For the text-containing cell, return its midpoint in [x, y] coordinate format. 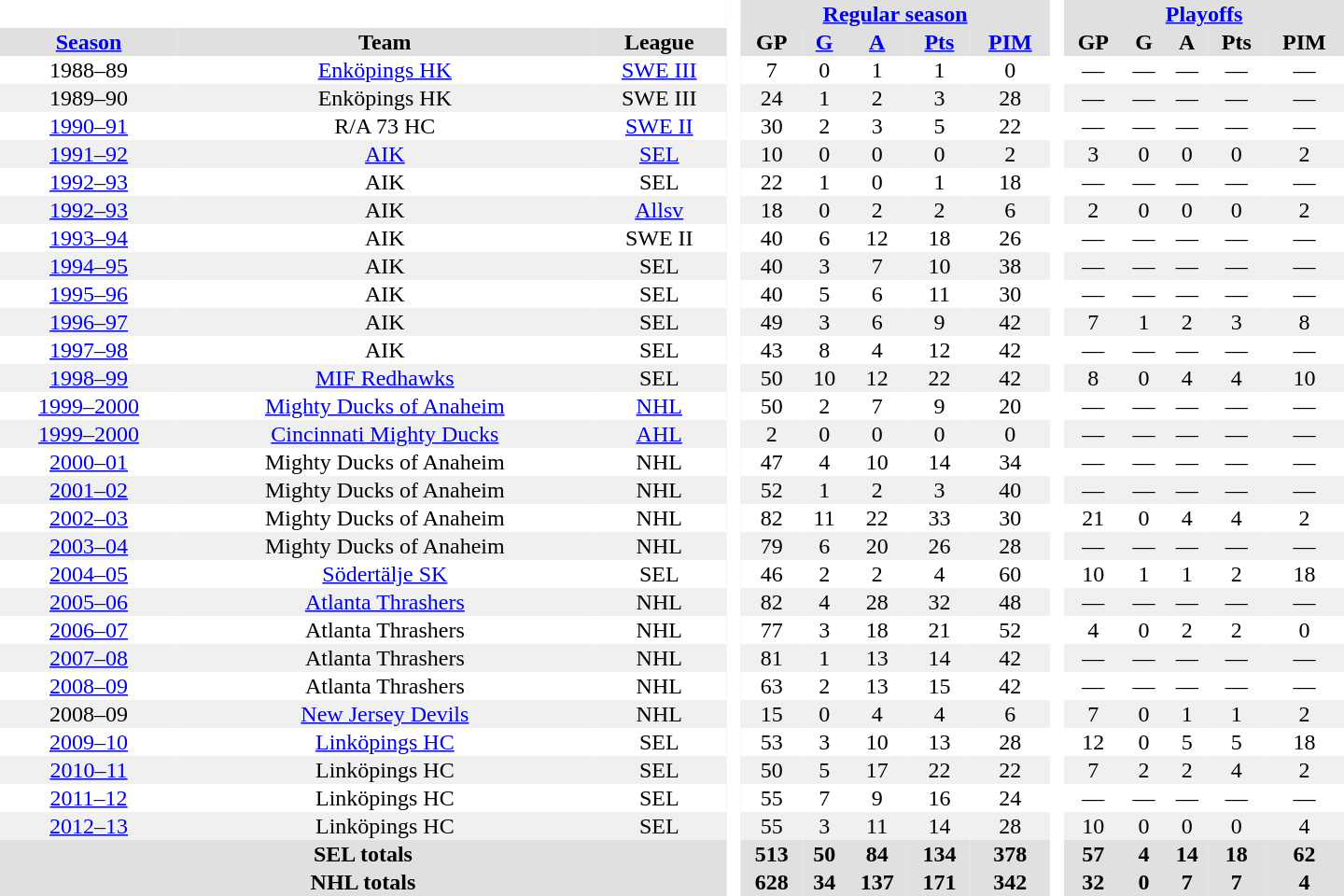
Playoffs [1204, 14]
63 [771, 686]
2012–13 [89, 826]
Regular season [895, 14]
League [659, 42]
2005–06 [89, 602]
33 [939, 518]
2001–02 [89, 490]
SEL totals [363, 854]
2004–05 [89, 574]
Cincinnati Mighty Ducks [385, 434]
MIF Redhawks [385, 378]
1994–95 [89, 266]
New Jersey Devils [385, 714]
53 [771, 742]
2002–03 [89, 518]
1989–90 [89, 98]
47 [771, 462]
57 [1093, 854]
342 [1010, 882]
46 [771, 574]
79 [771, 546]
628 [771, 882]
AHL [659, 434]
1996–97 [89, 322]
49 [771, 322]
16 [939, 798]
1988–89 [89, 70]
R/A 73 HC [385, 126]
48 [1010, 602]
171 [939, 882]
1990–91 [89, 126]
2011–12 [89, 798]
38 [1010, 266]
1993–94 [89, 238]
84 [877, 854]
17 [877, 770]
77 [771, 630]
81 [771, 658]
Season [89, 42]
378 [1010, 854]
NHL totals [363, 882]
43 [771, 350]
60 [1010, 574]
2010–11 [89, 770]
2006–07 [89, 630]
1991–92 [89, 154]
1997–98 [89, 350]
513 [771, 854]
134 [939, 854]
2000–01 [89, 462]
Södertälje SK [385, 574]
1998–99 [89, 378]
2003–04 [89, 546]
Allsv [659, 210]
1995–96 [89, 294]
2009–10 [89, 742]
Team [385, 42]
137 [877, 882]
62 [1305, 854]
2007–08 [89, 658]
